Identify which cell holds the provided text, then report its (X, Y) central coordinate. 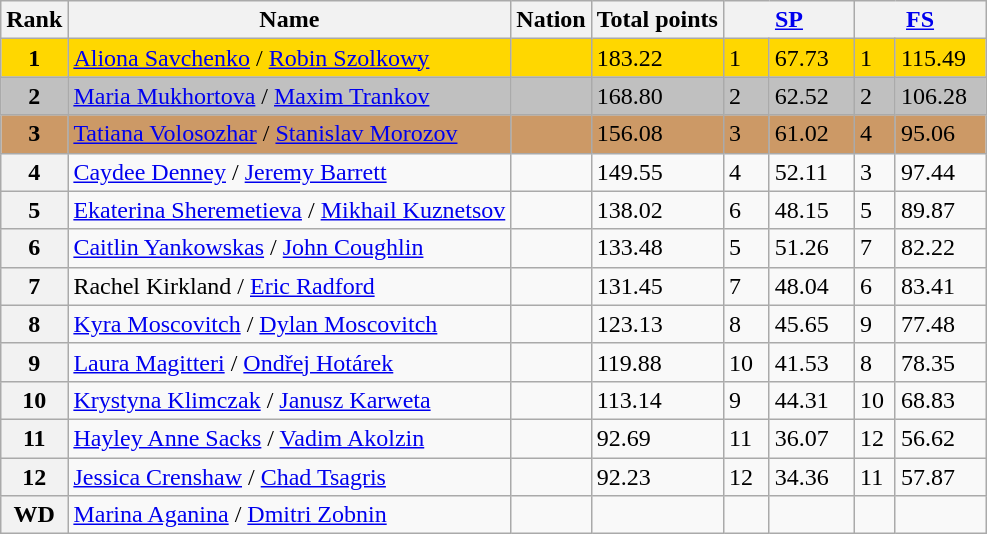
138.02 (657, 210)
36.07 (812, 438)
77.48 (940, 324)
Caitlin Yankowskas / John Coughlin (290, 248)
52.11 (812, 172)
115.49 (940, 58)
119.88 (657, 362)
Tatiana Volosozhar / Stanislav Morozov (290, 134)
48.04 (812, 286)
89.87 (940, 210)
Kyra Moscovitch / Dylan Moscovitch (290, 324)
156.08 (657, 134)
Laura Magitteri / Ondřej Hotárek (290, 362)
133.48 (657, 248)
Marina Aganina / Dmitri Zobnin (290, 515)
57.87 (940, 477)
Total points (657, 20)
Name (290, 20)
78.35 (940, 362)
92.69 (657, 438)
Jessica Crenshaw / Chad Tsagris (290, 477)
Nation (551, 20)
34.36 (812, 477)
123.13 (657, 324)
97.44 (940, 172)
48.15 (812, 210)
168.80 (657, 96)
62.52 (812, 96)
67.73 (812, 58)
56.62 (940, 438)
45.65 (812, 324)
183.22 (657, 58)
Caydee Denney / Jeremy Barrett (290, 172)
83.41 (940, 286)
92.23 (657, 477)
Maria Mukhortova / Maxim Trankov (290, 96)
Krystyna Klimczak / Janusz Karweta (290, 400)
Ekaterina Sheremetieva / Mikhail Kuznetsov (290, 210)
Rank (34, 20)
106.28 (940, 96)
68.83 (940, 400)
51.26 (812, 248)
FS (920, 20)
SP (788, 20)
44.31 (812, 400)
Aliona Savchenko / Robin Szolkowy (290, 58)
41.53 (812, 362)
Hayley Anne Sacks / Vadim Akolzin (290, 438)
82.22 (940, 248)
WD (34, 515)
61.02 (812, 134)
Rachel Kirkland / Eric Radford (290, 286)
131.45 (657, 286)
113.14 (657, 400)
95.06 (940, 134)
149.55 (657, 172)
